Determine the [X, Y] coordinate at the center of the cell enclosing the given text.  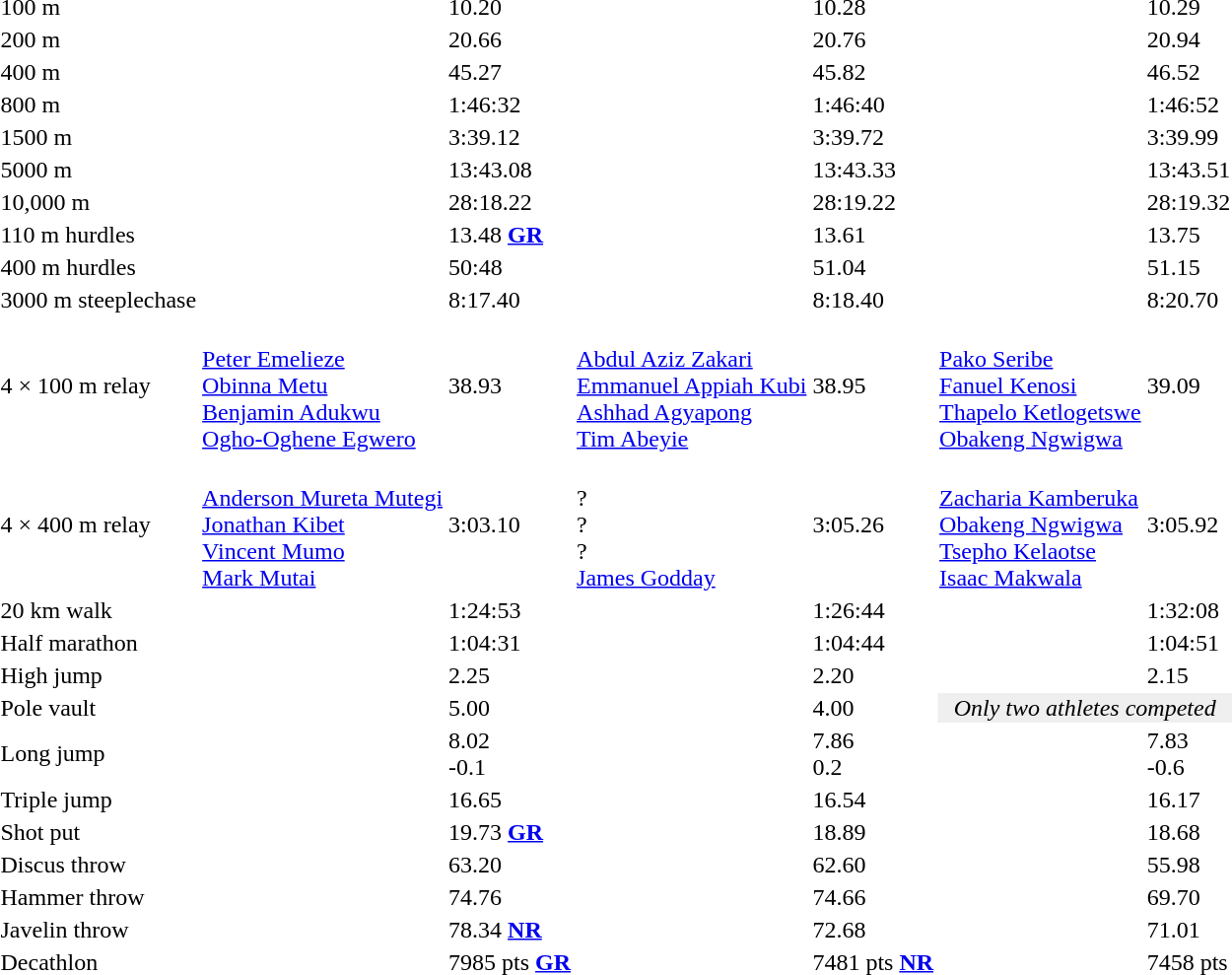
74.66 [873, 897]
69.70 [1189, 897]
8.02-0.1 [511, 753]
18.89 [873, 832]
28:19.22 [873, 202]
3:39.12 [511, 137]
3:39.72 [873, 137]
1:32:08 [1189, 610]
16.54 [873, 800]
13.48 GR [511, 235]
???James Godday [692, 524]
7.860.2 [873, 753]
8:17.40 [511, 300]
1:46:40 [873, 104]
Anderson Mureta MutegiJonathan KibetVincent MumoMark Mutai [323, 524]
46.52 [1189, 72]
51.04 [873, 267]
50:48 [511, 267]
5.00 [511, 708]
19.73 GR [511, 832]
2.20 [873, 675]
16.17 [1189, 800]
63.20 [511, 865]
16.65 [511, 800]
38.95 [873, 385]
1:46:52 [1189, 104]
3:05.92 [1189, 524]
Zacharia KamberukaObakeng NgwigwaTsepho KelaotseIsaac Makwala [1041, 524]
4.00 [873, 708]
8:20.70 [1189, 300]
72.68 [873, 930]
74.76 [511, 897]
13.61 [873, 235]
2.15 [1189, 675]
18.68 [1189, 832]
3:39.99 [1189, 137]
1:04:31 [511, 643]
1:24:53 [511, 610]
28:18.22 [511, 202]
20.66 [511, 39]
1:46:32 [511, 104]
13.75 [1189, 235]
2.25 [511, 675]
55.98 [1189, 865]
51.15 [1189, 267]
71.01 [1189, 930]
1:04:44 [873, 643]
20.94 [1189, 39]
Abdul Aziz ZakariEmmanuel Appiah KubiAshhad AgyapongTim Abeyie [692, 385]
3:05.26 [873, 524]
7.83-0.6 [1189, 753]
28:19.32 [1189, 202]
1:04:51 [1189, 643]
Only two athletes competed [1085, 708]
45.27 [511, 72]
8:18.40 [873, 300]
Peter EmeliezeObinna MetuBenjamin AdukwuOgho-Oghene Egwero [323, 385]
3:03.10 [511, 524]
78.34 NR [511, 930]
45.82 [873, 72]
13:43.08 [511, 170]
38.93 [511, 385]
62.60 [873, 865]
20.76 [873, 39]
1:26:44 [873, 610]
Pako SeribeFanuel KenosiThapelo KetlogetsweObakeng Ngwigwa [1041, 385]
13:43.51 [1189, 170]
39.09 [1189, 385]
13:43.33 [873, 170]
